Capture the cell that displays the provided text and extract its [x, y] central coordinate. 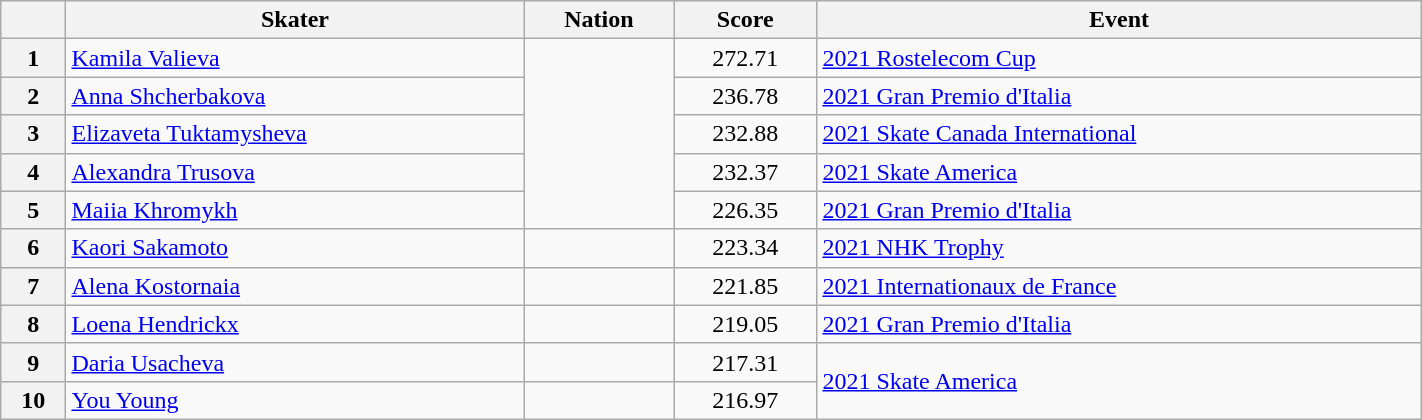
5 [34, 210]
You Young [295, 400]
226.35 [746, 210]
Score [746, 20]
2021 NHK Trophy [1119, 248]
Loena Hendrickx [295, 324]
Kaori Sakamoto [295, 248]
Alena Kostornaia [295, 286]
Nation [599, 20]
Maiia Khromykh [295, 210]
2 [34, 96]
221.85 [746, 286]
Alexandra Trusova [295, 172]
4 [34, 172]
2021 Internationaux de France [1119, 286]
9 [34, 362]
7 [34, 286]
3 [34, 134]
2021 Rostelecom Cup [1119, 58]
Kamila Valieva [295, 58]
232.37 [746, 172]
10 [34, 400]
6 [34, 248]
236.78 [746, 96]
8 [34, 324]
232.88 [746, 134]
Anna Shcherbakova [295, 96]
223.34 [746, 248]
2021 Skate Canada International [1119, 134]
1 [34, 58]
Skater [295, 20]
Event [1119, 20]
217.31 [746, 362]
216.97 [746, 400]
272.71 [746, 58]
Elizaveta Tuktamysheva [295, 134]
219.05 [746, 324]
Daria Usacheva [295, 362]
